Capture the cell that displays the provided text and extract its (X, Y) central coordinate. 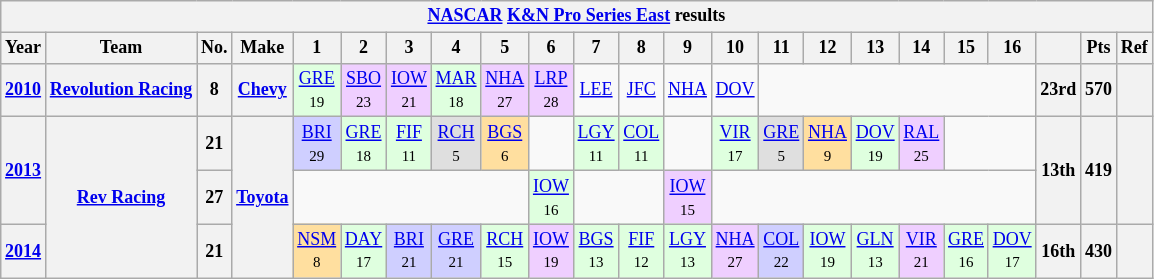
BRI21 (410, 251)
6 (552, 48)
GRE5 (782, 144)
5 (505, 48)
Team (120, 48)
NHA (688, 90)
GRE18 (364, 144)
4 (456, 48)
JFC (642, 90)
Make (262, 48)
GRE16 (966, 251)
570 (1099, 90)
27 (214, 197)
9 (688, 48)
16th (1058, 251)
IOW21 (410, 90)
Revolution Racing (120, 90)
DOV (735, 90)
DOV19 (875, 144)
GRE19 (317, 90)
LGY13 (688, 251)
13 (875, 48)
Year (24, 48)
14 (922, 48)
NHA9 (828, 144)
2013 (24, 170)
GLN13 (875, 251)
2014 (24, 251)
SBO23 (364, 90)
VIR21 (922, 251)
2 (364, 48)
Chevy (262, 90)
MAR18 (456, 90)
419 (1099, 170)
LEE (596, 90)
NASCAR K&N Pro Series East results (576, 16)
VIR17 (735, 144)
BGS6 (505, 144)
Toyota (262, 198)
LRP28 (552, 90)
GRE21 (456, 251)
DAY17 (364, 251)
12 (828, 48)
BGS13 (596, 251)
11 (782, 48)
DOV17 (1012, 251)
15 (966, 48)
LGY11 (596, 144)
Rev Racing (120, 198)
23rd (1058, 90)
IOW15 (688, 197)
7 (596, 48)
RCH15 (505, 251)
COL11 (642, 144)
10 (735, 48)
RAL25 (922, 144)
RCH5 (456, 144)
1 (317, 48)
FIF11 (410, 144)
2010 (24, 90)
Pts (1099, 48)
3 (410, 48)
COL22 (782, 251)
430 (1099, 251)
NSM8 (317, 251)
13th (1058, 170)
Ref (1134, 48)
FIF12 (642, 251)
No. (214, 48)
BRI29 (317, 144)
16 (1012, 48)
IOW16 (552, 197)
